Detect which cell encompasses the target text, then output its (x, y) center coordinate. 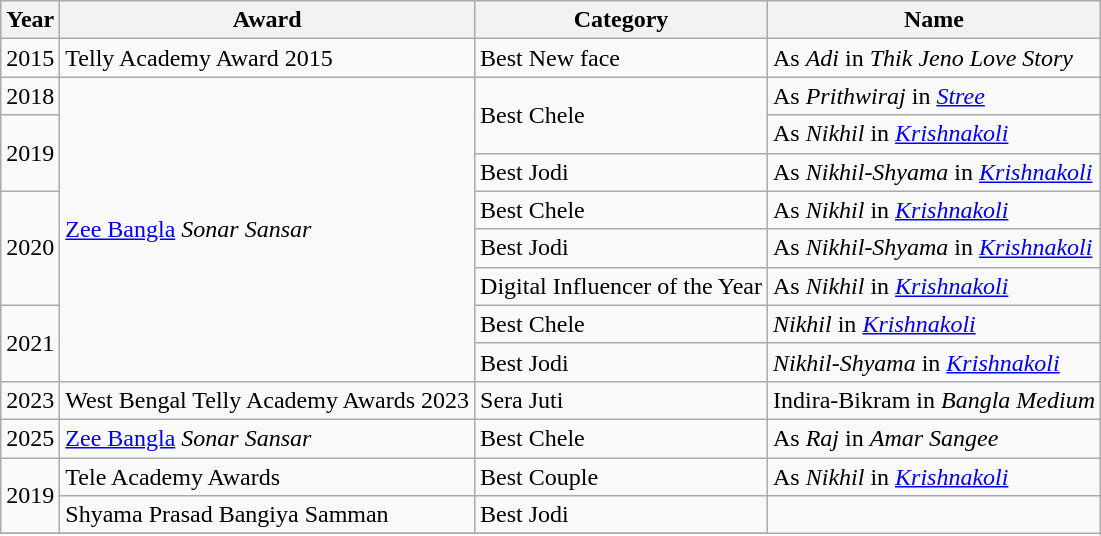
Tele Academy Awards (268, 477)
Indira-Bikram in Bangla Medium (934, 400)
Best Couple (622, 477)
2020 (30, 248)
2015 (30, 58)
As Prithwiraj in Stree (934, 96)
Award (268, 20)
Sera Juti (622, 400)
2025 (30, 438)
West Bengal Telly Academy Awards 2023 (268, 400)
Nikhil in Krishnakoli (934, 324)
2018 (30, 96)
Shyama Prasad Bangiya Samman (268, 515)
Telly Academy Award 2015 (268, 58)
Year (30, 20)
2023 (30, 400)
As Raj in Amar Sangee (934, 438)
Nikhil-Shyama in Krishnakoli (934, 362)
2021 (30, 343)
As Adi in Thik Jeno Love Story (934, 58)
Category (622, 20)
Digital Influencer of the Year (622, 286)
Name (934, 20)
Best New face (622, 58)
